Capture the cell that displays the provided text and extract its [X, Y] central coordinate. 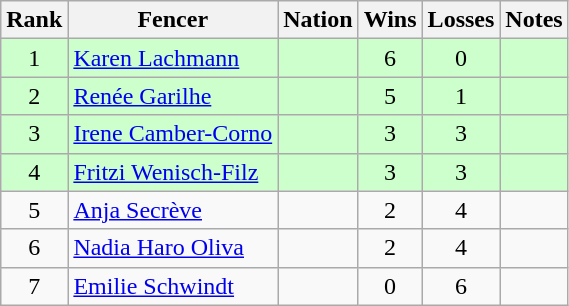
Anja Secrève [173, 210]
Losses [461, 20]
Renée Garilhe [173, 96]
Fritzi Wenisch-Filz [173, 172]
Emilie Schwindt [173, 286]
Wins [390, 20]
Nadia Haro Oliva [173, 248]
Nation [318, 20]
Notes [534, 20]
7 [34, 286]
Rank [34, 20]
Irene Camber-Corno [173, 134]
Karen Lachmann [173, 58]
Fencer [173, 20]
